Capture the cell that displays the provided text and extract its [X, Y] central coordinate. 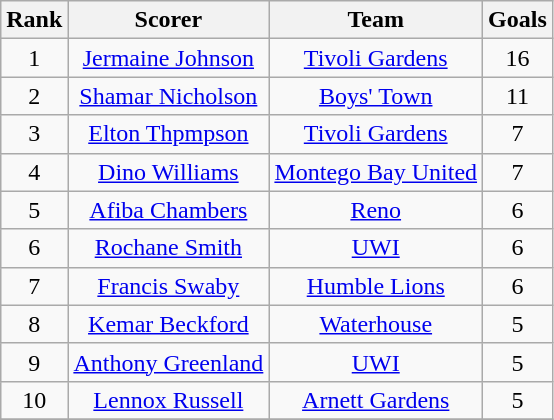
Team [376, 20]
Francis Swaby [168, 286]
16 [518, 58]
Rochane Smith [168, 248]
8 [34, 324]
3 [34, 134]
1 [34, 58]
Lennox Russell [168, 400]
Montego Bay United [376, 172]
Arnett Gardens [376, 400]
Boys' Town [376, 96]
Jermaine Johnson [168, 58]
Goals [518, 20]
Reno [376, 210]
Waterhouse [376, 324]
Shamar Nicholson [168, 96]
Humble Lions [376, 286]
2 [34, 96]
Kemar Beckford [168, 324]
Afiba Chambers [168, 210]
Scorer [168, 20]
Elton Thpmpson [168, 134]
Dino Williams [168, 172]
Rank [34, 20]
9 [34, 362]
11 [518, 96]
10 [34, 400]
4 [34, 172]
Anthony Greenland [168, 362]
